Detect which cell encompasses the target text, then output its [x, y] center coordinate. 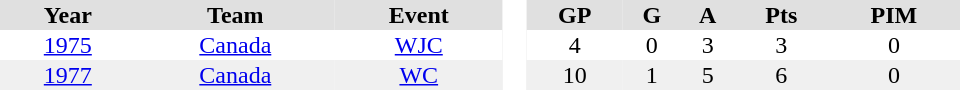
A [708, 15]
WC [419, 75]
Team [236, 15]
10 [574, 75]
Pts [782, 15]
PIM [894, 15]
1 [652, 75]
4 [574, 45]
GP [574, 15]
Event [419, 15]
1975 [68, 45]
6 [782, 75]
5 [708, 75]
1977 [68, 75]
G [652, 15]
Year [68, 15]
WJC [419, 45]
